Find where the given text appears and provide that cell's center as [x, y] coordinate. 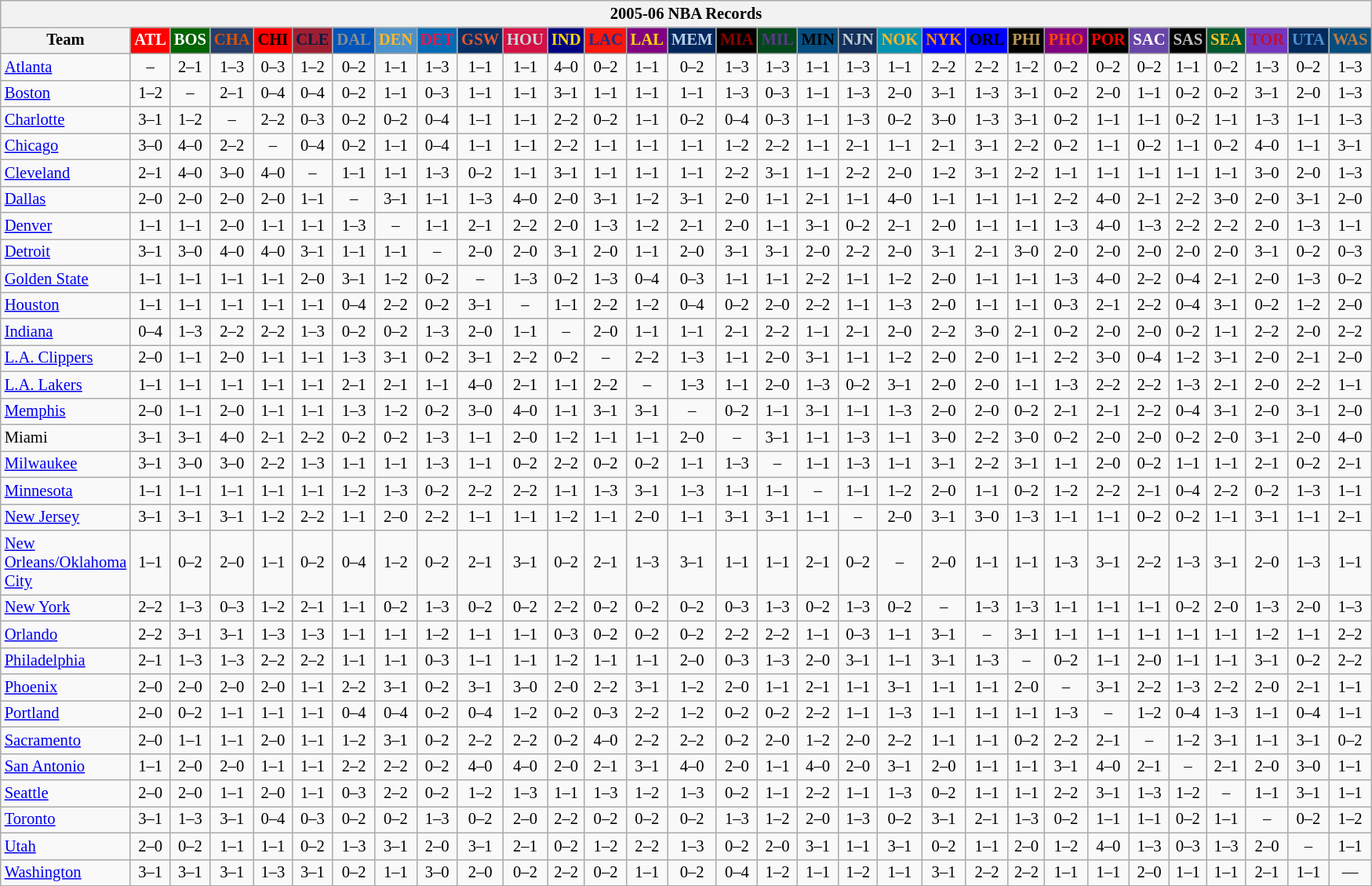
CHI [273, 40]
Detroit [66, 252]
Houston [66, 305]
MIN [818, 40]
Washington [66, 873]
Cleveland [66, 173]
Miami [66, 437]
Memphis [66, 411]
Orlando [66, 634]
DEN [395, 40]
New York [66, 607]
Boston [66, 93]
WAS [1350, 40]
New Jersey [66, 517]
Portland [66, 713]
Golden State [66, 279]
POR [1108, 40]
New Orleans/Oklahoma City [66, 563]
Denver [66, 225]
LAL [647, 40]
Atlanta [66, 67]
Philadelphia [66, 661]
GSW [480, 40]
NOK [901, 40]
PHI [1026, 40]
NYK [944, 40]
L.A. Clippers [66, 358]
Minnesota [66, 490]
CLE [312, 40]
DET [437, 40]
Milwaukee [66, 464]
SAC [1148, 40]
Chicago [66, 146]
NJN [858, 40]
Sacramento [66, 740]
MIL [778, 40]
UTA [1308, 40]
Indiana [66, 332]
CHA [232, 40]
DAL [353, 40]
PHO [1066, 40]
Dallas [66, 199]
Phoenix [66, 687]
ORL [987, 40]
Toronto [66, 819]
LAC [606, 40]
L.A. Lakers [66, 385]
HOU [526, 40]
— [1350, 873]
Seattle [66, 793]
TOR [1267, 40]
Team [66, 40]
BOS [190, 40]
SAS [1188, 40]
Charlotte [66, 120]
2005-06 NBA Records [686, 13]
ATL [151, 40]
IND [566, 40]
San Antonio [66, 767]
Utah [66, 846]
SEA [1226, 40]
MIA [737, 40]
MEM [692, 40]
